Scan for the cell matching the given text and deliver its [X, Y] coordinate at center. 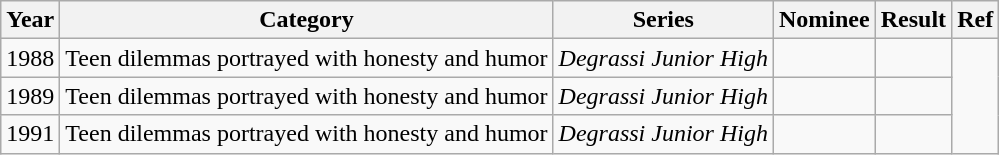
Series [663, 20]
Category [306, 20]
Nominee [824, 20]
1991 [30, 134]
1989 [30, 96]
Result [913, 20]
Ref [976, 20]
1988 [30, 58]
Year [30, 20]
